Locate the cell with the specified text and output its [x, y] center coordinate. 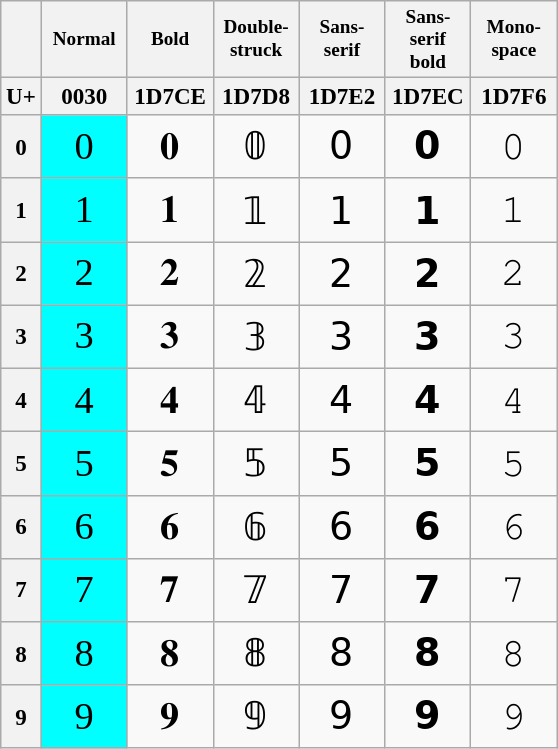
𝟎 [170, 146]
𝟡 [256, 716]
𝟏 [170, 210]
0030 [84, 96]
𝟲 [428, 526]
𝟧 [342, 462]
U+ [21, 96]
Sans-serifbold [428, 38]
𝟖 [170, 652]
1D7EC [428, 96]
𝟽 [514, 590]
𝟪 [342, 652]
Mono-space [514, 38]
𝟶 [514, 146]
𝟯 [428, 336]
𝟒 [170, 400]
𝟥 [342, 336]
Double-struck [256, 38]
𝟑 [170, 336]
𝟵 [428, 716]
𝟱 [428, 462]
𝟫 [342, 716]
𝟜 [256, 400]
𝟸 [514, 272]
𝟺 [514, 400]
𝟴 [428, 652]
𝟭 [428, 210]
𝟓 [170, 462]
𝟾 [514, 652]
𝟝 [256, 462]
𝟢 [342, 146]
𝟟 [256, 590]
1D7F6 [514, 96]
1D7D8 [256, 96]
𝟣 [342, 210]
𝟻 [514, 462]
𝟞 [256, 526]
𝟩 [342, 590]
𝟳 [428, 590]
𝟮 [428, 272]
𝟠 [256, 652]
Sans-serif [342, 38]
𝟘 [256, 146]
1D7E2 [342, 96]
𝟦 [342, 400]
𝟐 [170, 272]
𝟚 [256, 272]
𝟷 [514, 210]
𝟰 [428, 400]
𝟤 [342, 272]
𝟿 [514, 716]
Normal [84, 38]
1D7CE [170, 96]
Bold [170, 38]
𝟙 [256, 210]
𝟨 [342, 526]
𝟕 [170, 590]
𝟗 [170, 716]
𝟼 [514, 526]
𝟔 [170, 526]
𝟬 [428, 146]
𝟛 [256, 336]
𝟹 [514, 336]
